Find where the given text appears and provide that cell's center as [x, y] coordinate. 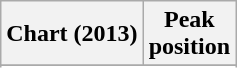
Peakposition [189, 34]
Chart (2013) [72, 34]
